From the cell containing the given text, extract its center point as (X, Y) coordinate. 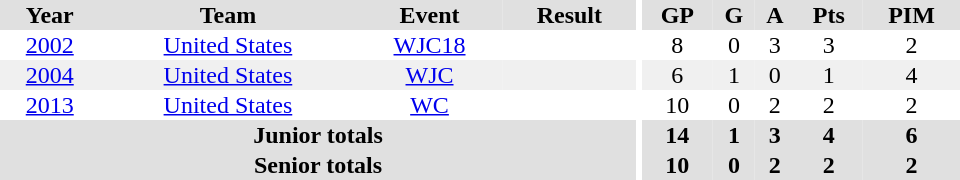
2004 (50, 75)
Result (570, 15)
WJC18 (429, 45)
Event (429, 15)
A (775, 15)
Senior totals (318, 165)
2013 (50, 105)
8 (678, 45)
Team (228, 15)
2002 (50, 45)
WC (429, 105)
Year (50, 15)
WJC (429, 75)
PIM (912, 15)
Pts (829, 15)
G (734, 15)
Junior totals (318, 135)
14 (678, 135)
GP (678, 15)
